Detect which cell encompasses the target text, then output its [X, Y] center coordinate. 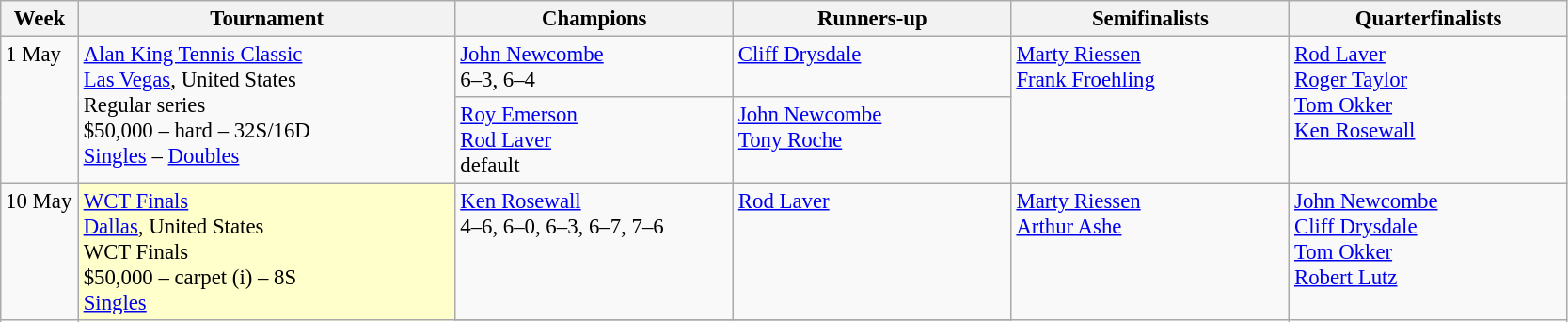
WCT Finals Dallas, United StatesWCT Finals$50,000 – carpet (i) – 8SSingles [267, 252]
John Newcombe6–3, 6–4 [594, 68]
Marty Riessen Frank Froehling [1150, 110]
Rod Laver Roger Taylor Tom Okker Ken Rosewall [1429, 110]
Marty Riessen Arthur Ashe [1150, 252]
John Newcombe Cliff Drysdale Tom Okker Robert Lutz [1429, 252]
Cliff Drysdale [873, 68]
Ken Rosewall4–6, 6–0, 6–3, 6–7, 7–6 [594, 252]
Roy Emerson Rod Laverdefault [594, 140]
Week [40, 19]
1 May [40, 110]
Alan King Tennis Classic Las Vegas, United StatesRegular series$50,000 – hard – 32S/16DSingles – Doubles [267, 110]
Quarterfinalists [1429, 19]
10 May [40, 252]
Champions [594, 19]
Rod Laver [873, 252]
Tournament [267, 19]
Runners-up [873, 19]
John Newcombe Tony Roche [873, 140]
Semifinalists [1150, 19]
